Provide the [x, y] coordinate of the cell's center where the given text is located.  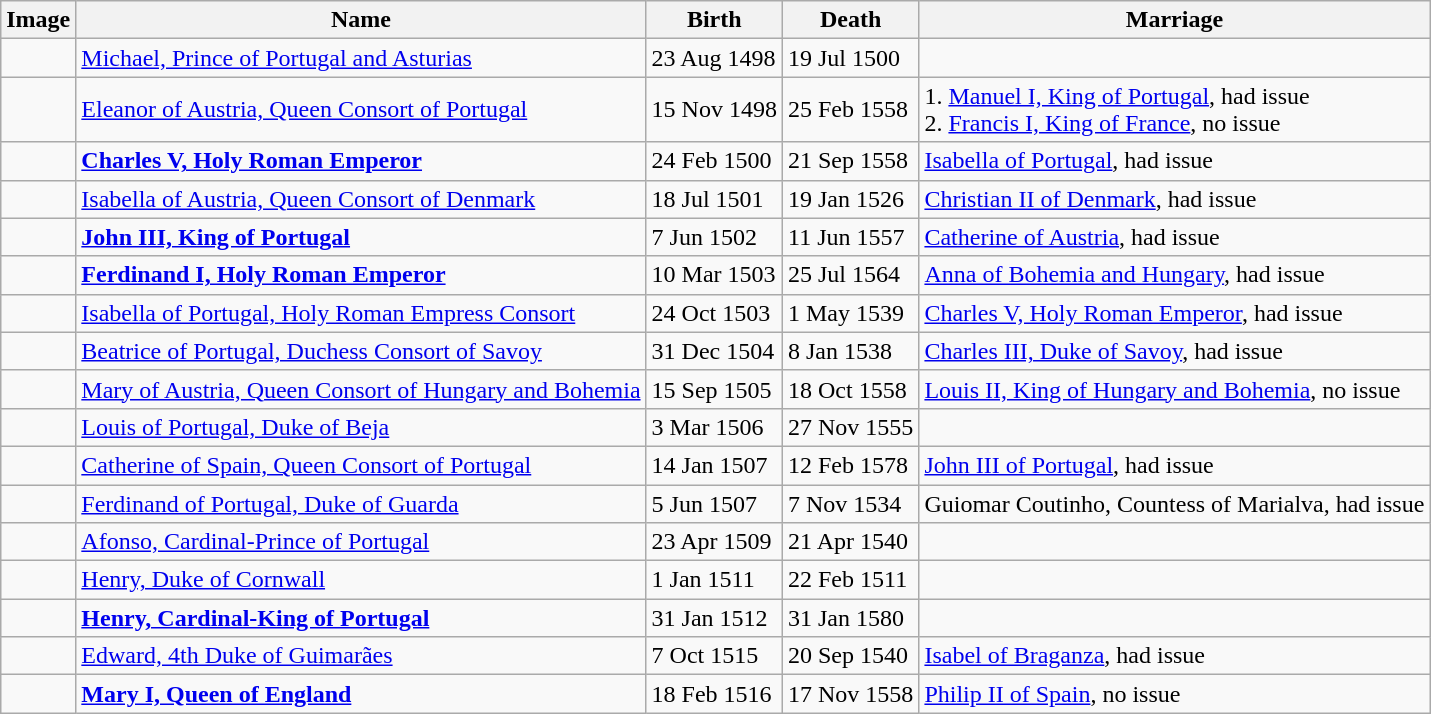
Anna of Bohemia and Hungary, had issue [1174, 275]
Beatrice of Portugal, Duchess Consort of Savoy [361, 351]
Afonso, Cardinal-Prince of Portugal [361, 542]
Isabella of Portugal, Holy Roman Empress Consort [361, 313]
Eleanor of Austria, Queen Consort of Portugal [361, 110]
20 Sep 1540 [850, 656]
19 Jan 1526 [850, 199]
Ferdinand I, Holy Roman Emperor [361, 275]
Marriage [1174, 20]
24 Oct 1503 [714, 313]
Isabella of Portugal, had issue [1174, 161]
25 Jul 1564 [850, 275]
1 Jan 1511 [714, 580]
17 Nov 1558 [850, 694]
7 Jun 1502 [714, 237]
3 Mar 1506 [714, 427]
Edward, 4th Duke of Guimarães [361, 656]
22 Feb 1511 [850, 580]
12 Feb 1578 [850, 465]
18 Jul 1501 [714, 199]
23 Apr 1509 [714, 542]
21 Apr 1540 [850, 542]
Charles III, Duke of Savoy, had issue [1174, 351]
25 Feb 1558 [850, 110]
Henry, Duke of Cornwall [361, 580]
Isabella of Austria, Queen Consort of Denmark [361, 199]
5 Jun 1507 [714, 503]
14 Jan 1507 [714, 465]
10 Mar 1503 [714, 275]
11 Jun 1557 [850, 237]
Guiomar Coutinho, Countess of Marialva, had issue [1174, 503]
Christian II of Denmark, had issue [1174, 199]
Birth [714, 20]
Name [361, 20]
Death [850, 20]
23 Aug 1498 [714, 58]
Mary of Austria, Queen Consort of Hungary and Bohemia [361, 389]
Catherine of Austria, had issue [1174, 237]
Michael, Prince of Portugal and Asturias [361, 58]
John III, King of Portugal [361, 237]
31 Jan 1580 [850, 618]
Henry, Cardinal-King of Portugal [361, 618]
18 Feb 1516 [714, 694]
John III of Portugal, had issue [1174, 465]
31 Dec 1504 [714, 351]
Charles V, Holy Roman Emperor, had issue [1174, 313]
Isabel of Braganza, had issue [1174, 656]
1 May 1539 [850, 313]
Catherine of Spain, Queen Consort of Portugal [361, 465]
1. Manuel I, King of Portugal, had issue2. Francis I, King of France, no issue [1174, 110]
19 Jul 1500 [850, 58]
21 Sep 1558 [850, 161]
15 Nov 1498 [714, 110]
Philip II of Spain, no issue [1174, 694]
31 Jan 1512 [714, 618]
Louis of Portugal, Duke of Beja [361, 427]
Louis II, King of Hungary and Bohemia, no issue [1174, 389]
Charles V, Holy Roman Emperor [361, 161]
8 Jan 1538 [850, 351]
Image [38, 20]
27 Nov 1555 [850, 427]
Ferdinand of Portugal, Duke of Guarda [361, 503]
18 Oct 1558 [850, 389]
7 Nov 1534 [850, 503]
15 Sep 1505 [714, 389]
7 Oct 1515 [714, 656]
24 Feb 1500 [714, 161]
Mary I, Queen of England [361, 694]
